Capture the cell that displays the provided text and extract its (X, Y) central coordinate. 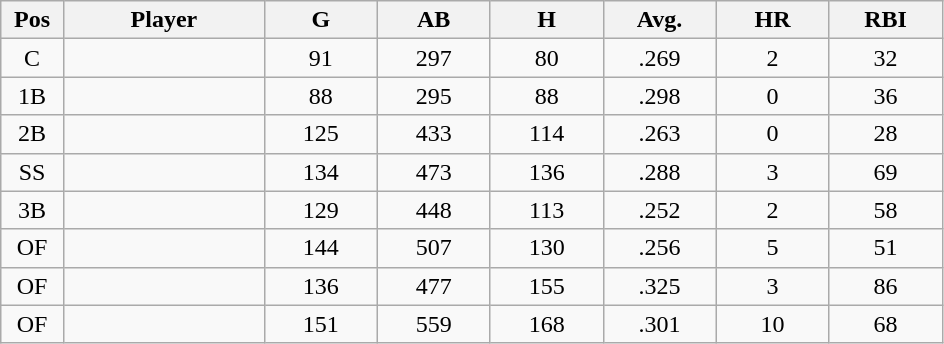
.298 (660, 96)
.325 (660, 286)
28 (886, 134)
295 (434, 96)
68 (886, 324)
2B (32, 134)
507 (434, 248)
3B (32, 210)
Player (164, 20)
5 (772, 248)
.288 (660, 172)
Avg. (660, 20)
SS (32, 172)
134 (320, 172)
448 (434, 210)
AB (434, 20)
58 (886, 210)
125 (320, 134)
.301 (660, 324)
114 (546, 134)
86 (886, 286)
H (546, 20)
HR (772, 20)
297 (434, 58)
.256 (660, 248)
477 (434, 286)
C (32, 58)
559 (434, 324)
130 (546, 248)
32 (886, 58)
168 (546, 324)
69 (886, 172)
151 (320, 324)
433 (434, 134)
155 (546, 286)
1B (32, 96)
.269 (660, 58)
.263 (660, 134)
.252 (660, 210)
91 (320, 58)
10 (772, 324)
G (320, 20)
RBI (886, 20)
129 (320, 210)
113 (546, 210)
Pos (32, 20)
473 (434, 172)
144 (320, 248)
51 (886, 248)
36 (886, 96)
80 (546, 58)
